Find where the given text appears and provide that cell's center as (x, y) coordinate. 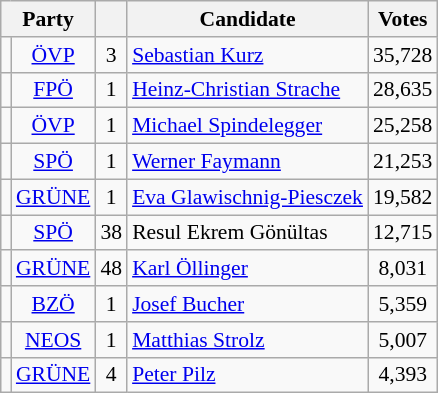
38 (111, 233)
Werner Faymann (248, 162)
25,258 (402, 126)
21,253 (402, 162)
NEOS (53, 340)
BZÖ (53, 304)
Resul Ekrem Gönültas (248, 233)
5,007 (402, 340)
28,635 (402, 90)
Votes (402, 19)
48 (111, 269)
12,715 (402, 233)
Eva Glawischnig-Piesczek (248, 197)
8,031 (402, 269)
Party (48, 19)
Karl Öllinger (248, 269)
5,359 (402, 304)
Heinz-Christian Strache (248, 90)
Peter Pilz (248, 375)
Michael Spindelegger (248, 126)
4 (111, 375)
35,728 (402, 55)
Sebastian Kurz (248, 55)
Matthias Strolz (248, 340)
3 (111, 55)
19,582 (402, 197)
Candidate (248, 19)
Josef Bucher (248, 304)
4,393 (402, 375)
FPÖ (53, 90)
